Return the [x, y] coordinate for the center point of the cell that contains the specified text.  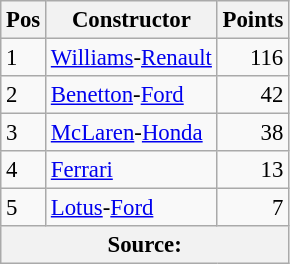
Lotus-Ford [132, 208]
13 [252, 170]
Points [252, 20]
McLaren-Honda [132, 133]
4 [24, 170]
5 [24, 208]
38 [252, 133]
42 [252, 95]
Williams-Renault [132, 58]
1 [24, 58]
3 [24, 133]
Constructor [132, 20]
7 [252, 208]
Source: [145, 245]
Pos [24, 20]
Benetton-Ford [132, 95]
116 [252, 58]
Ferrari [132, 170]
2 [24, 95]
